Determine the (x, y) coordinate at the center of the cell enclosing the given text.  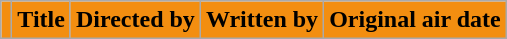
Written by (262, 20)
Directed by (135, 20)
Title (42, 20)
Original air date (416, 20)
